Extract the [X, Y] coordinate from the center of the cell holding the provided text.  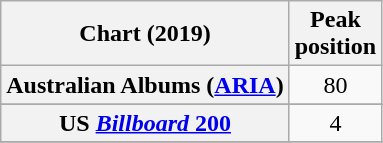
Australian Albums (ARIA) [145, 85]
4 [335, 123]
80 [335, 85]
Chart (2019) [145, 34]
Peakposition [335, 34]
US Billboard 200 [145, 123]
